From the cell containing the given text, extract its center point as [X, Y] coordinate. 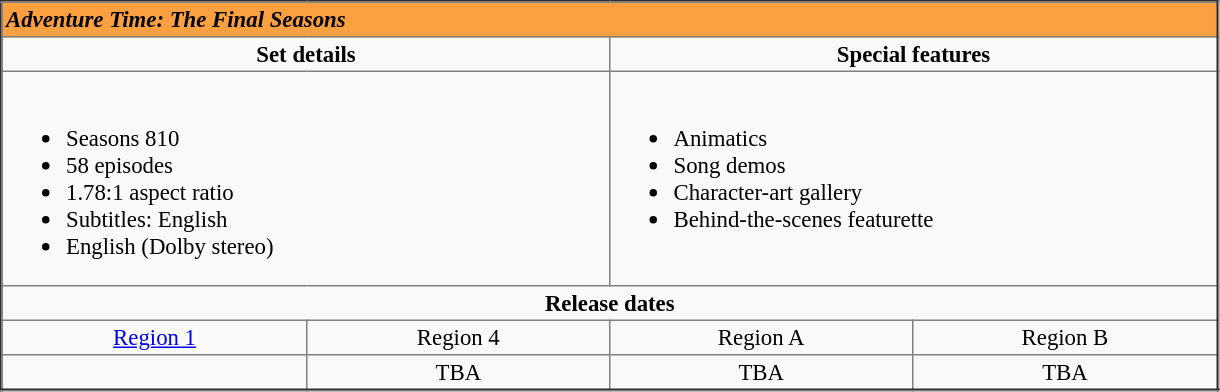
Seasons 81058 episodes1.78:1 aspect ratioSubtitles: EnglishEnglish (Dolby stereo) [306, 178]
Region A [762, 338]
Release dates [610, 303]
Region 4 [458, 338]
Set details [306, 54]
Special features [914, 54]
Region B [1066, 338]
Region 1 [154, 338]
Adventure Time: The Final Seasons [610, 20]
AnimaticsSong demosCharacter-art galleryBehind-the-scenes featurette [914, 178]
